Extract the [X, Y] coordinate from the center of the cell holding the provided text.  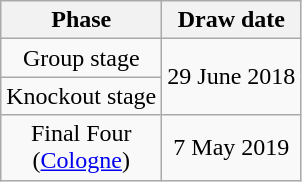
Knockout stage [82, 96]
29 June 2018 [232, 77]
Final Four(Cologne) [82, 148]
Group stage [82, 58]
Phase [82, 20]
7 May 2019 [232, 148]
Draw date [232, 20]
